Return the (x, y) coordinate for the center point of the cell that contains the specified text.  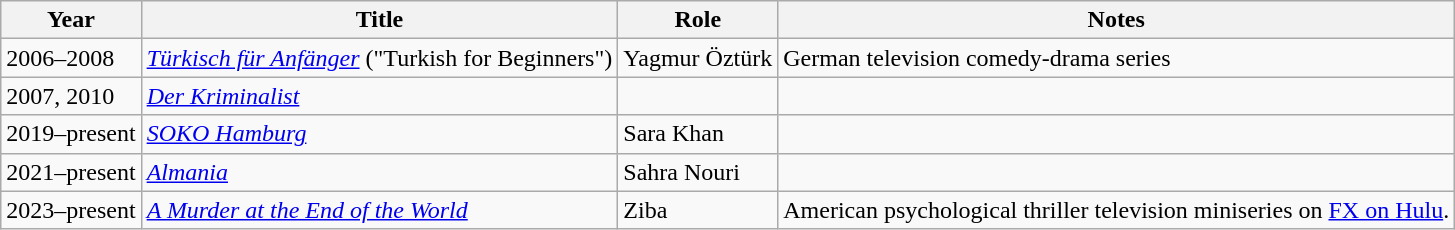
2021–present (71, 172)
2007, 2010 (71, 96)
Türkisch für Anfänger ("Turkish for Beginners") (380, 58)
German television comedy-drama series (1116, 58)
Ziba (698, 210)
Yagmur Öztürk (698, 58)
Sara Khan (698, 134)
American psychological thriller television miniseries on FX on Hulu. (1116, 210)
Year (71, 20)
Role (698, 20)
Notes (1116, 20)
Almania (380, 172)
2019–present (71, 134)
Sahra Nouri (698, 172)
2023–present (71, 210)
A Murder at the End of the World (380, 210)
Der Kriminalist (380, 96)
Title (380, 20)
2006–2008 (71, 58)
SOKO Hamburg (380, 134)
